For the text-containing cell, return its midpoint in (X, Y) coordinate format. 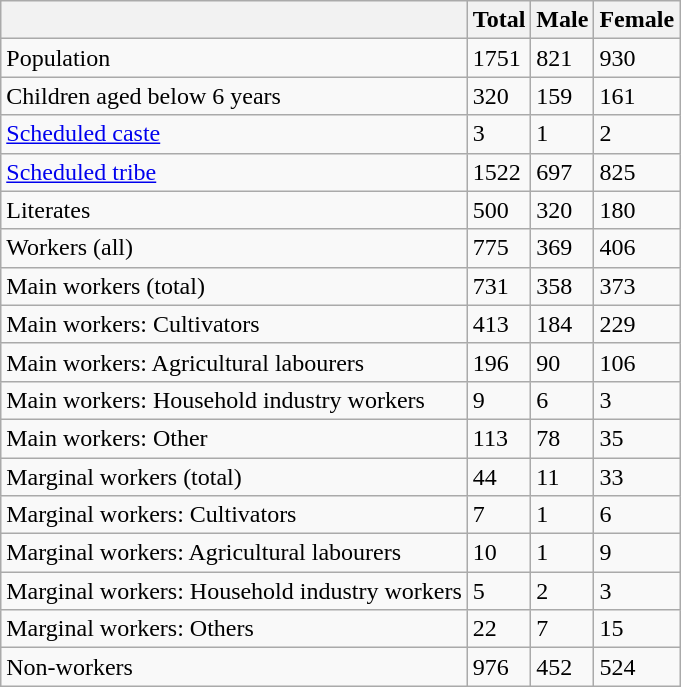
Scheduled tribe (234, 172)
Male (562, 20)
Total (499, 20)
10 (499, 553)
Main workers: Agricultural labourers (234, 362)
Main workers: Household industry workers (234, 400)
524 (637, 667)
15 (637, 629)
369 (562, 248)
196 (499, 362)
Workers (all) (234, 248)
358 (562, 286)
821 (562, 58)
Children aged below 6 years (234, 96)
697 (562, 172)
90 (562, 362)
Main workers: Other (234, 438)
78 (562, 438)
500 (499, 210)
1522 (499, 172)
825 (637, 172)
161 (637, 96)
5 (499, 591)
Literates (234, 210)
229 (637, 324)
775 (499, 248)
113 (499, 438)
11 (562, 477)
Population (234, 58)
Non-workers (234, 667)
33 (637, 477)
159 (562, 96)
Marginal workers: Cultivators (234, 515)
Marginal workers (total) (234, 477)
731 (499, 286)
373 (637, 286)
452 (562, 667)
Marginal workers: Others (234, 629)
Scheduled caste (234, 134)
106 (637, 362)
Marginal workers: Agricultural labourers (234, 553)
35 (637, 438)
Main workers: Cultivators (234, 324)
Female (637, 20)
44 (499, 477)
413 (499, 324)
22 (499, 629)
976 (499, 667)
1751 (499, 58)
930 (637, 58)
Marginal workers: Household industry workers (234, 591)
Main workers (total) (234, 286)
406 (637, 248)
180 (637, 210)
184 (562, 324)
